Scan for the cell matching the given text and deliver its [X, Y] coordinate at center. 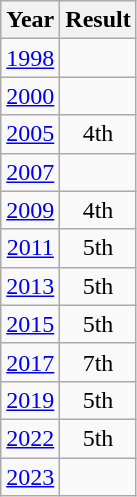
Result [98, 20]
2017 [30, 362]
2023 [30, 477]
2007 [30, 172]
2022 [30, 438]
2019 [30, 400]
2009 [30, 210]
2005 [30, 134]
2011 [30, 248]
1998 [30, 58]
2013 [30, 286]
7th [98, 362]
2000 [30, 96]
2015 [30, 324]
Year [30, 20]
